From the cell containing the given text, extract its center point as (X, Y) coordinate. 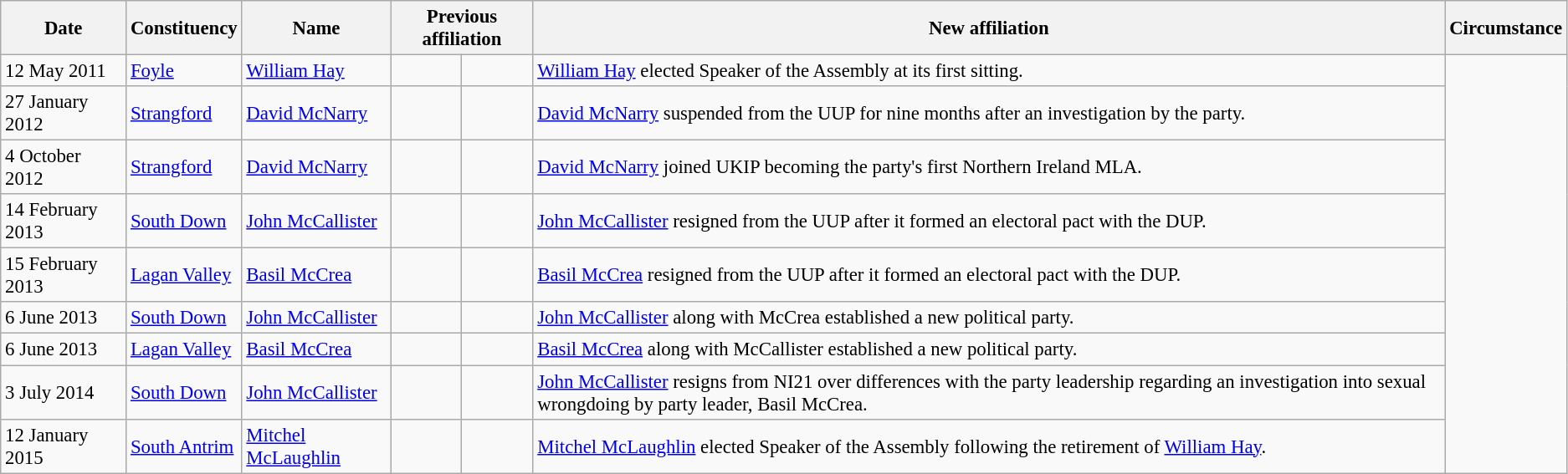
Circumstance (1506, 28)
4 October 2012 (64, 167)
15 February 2013 (64, 276)
David McNarry joined UKIP becoming the party's first Northern Ireland MLA. (989, 167)
Mitchel McLaughlin elected Speaker of the Assembly following the retirement of William Hay. (989, 446)
Mitchel McLaughlin (316, 446)
New affiliation (989, 28)
South Antrim (184, 446)
Name (316, 28)
Date (64, 28)
Foyle (184, 71)
Previous affiliation (462, 28)
William Hay (316, 71)
David McNarry suspended from the UUP for nine months after an investigation by the party. (989, 114)
John McCallister along with McCrea established a new political party. (989, 319)
3 July 2014 (64, 393)
Basil McCrea resigned from the UUP after it formed an electoral pact with the DUP. (989, 276)
14 February 2013 (64, 221)
William Hay elected Speaker of the Assembly at its first sitting. (989, 71)
12 January 2015 (64, 446)
12 May 2011 (64, 71)
27 January 2012 (64, 114)
Constituency (184, 28)
John McCallister resigned from the UUP after it formed an electoral pact with the DUP. (989, 221)
Basil McCrea along with McCallister established a new political party. (989, 349)
